Return (X, Y) of the center of cell containing provided text 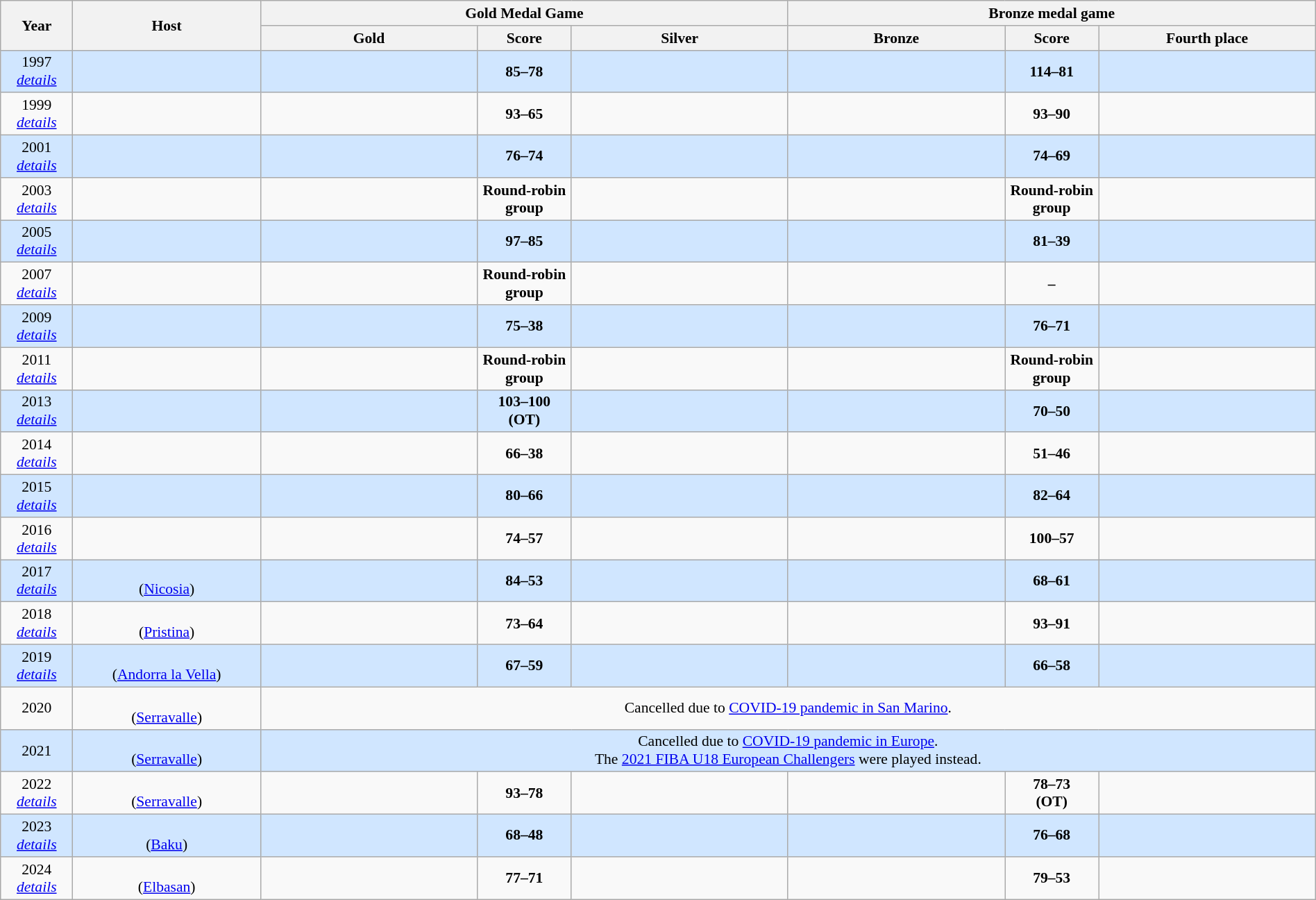
97–85 (525, 242)
74–57 (525, 539)
93–90 (1052, 114)
2019details (37, 665)
Cancelled due to COVID-19 pandemic in Europe.The 2021 FIBA U18 European Challengers were played instead. (788, 750)
2007details (37, 283)
2009details (37, 326)
2003details (37, 199)
2024details (37, 878)
Bronze (896, 38)
1999details (37, 114)
Gold (369, 38)
73–64 (525, 624)
66–58 (1052, 665)
2011details (37, 368)
1997details (37, 71)
(Elbasan) (167, 878)
Gold Medal Game (524, 13)
– (1052, 283)
2016details (37, 539)
76–74 (525, 157)
82–64 (1052, 496)
(Pristina) (167, 624)
2013details (37, 411)
67–59 (525, 665)
2015details (37, 496)
77–71 (525, 878)
Cancelled due to COVID-19 pandemic in San Marino. (788, 708)
103–100(OT) (525, 411)
85–78 (525, 71)
2020 (37, 708)
(Baku) (167, 836)
76–71 (1052, 326)
68–48 (525, 836)
79–53 (1052, 878)
93–65 (525, 114)
Fourth place (1207, 38)
2001details (37, 157)
Bronze medal game (1052, 13)
2021 (37, 750)
(Nicosia) (167, 581)
Silver (680, 38)
75–38 (525, 326)
81–39 (1052, 242)
74–69 (1052, 157)
Host (167, 25)
2005details (37, 242)
2017details (37, 581)
100–57 (1052, 539)
2023details (37, 836)
51–46 (1052, 454)
114–81 (1052, 71)
66–38 (525, 454)
Year (37, 25)
84–53 (525, 581)
2022details (37, 793)
93–78 (525, 793)
2014details (37, 454)
(Andorra la Vella) (167, 665)
80–66 (525, 496)
2018details (37, 624)
76–68 (1052, 836)
68–61 (1052, 581)
70–50 (1052, 411)
78–73(OT) (1052, 793)
93–91 (1052, 624)
